Pinpoint the cell where the given text exists, returning its [X, Y] midpoint coordinate. 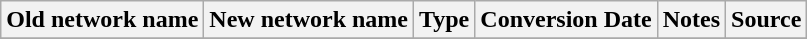
Type [444, 20]
New network name [309, 20]
Notes [691, 20]
Old network name [102, 20]
Conversion Date [566, 20]
Source [766, 20]
